For the text-containing cell, return its midpoint in (X, Y) coordinate format. 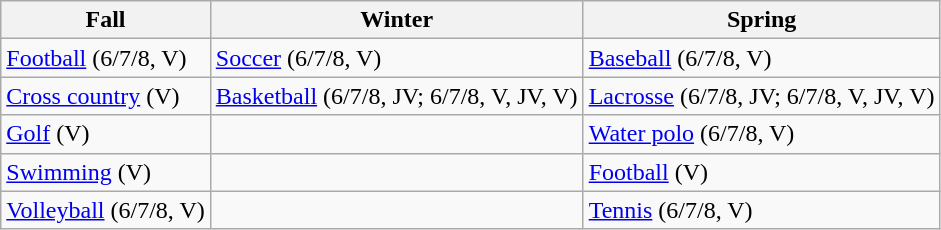
Cross country (V) (106, 96)
Football (V) (762, 172)
Basketball (6/7/8, JV; 6/7/8, V, JV, V) (396, 96)
Football (6/7/8, V) (106, 58)
Soccer (6/7/8, V) (396, 58)
Swimming (V) (106, 172)
Baseball (6/7/8, V) (762, 58)
Fall (106, 20)
Golf (V) (106, 134)
Winter (396, 20)
Water polo (6/7/8, V) (762, 134)
Lacrosse (6/7/8, JV; 6/7/8, V, JV, V) (762, 96)
Spring (762, 20)
Volleyball (6/7/8, V) (106, 210)
Tennis (6/7/8, V) (762, 210)
